Find where the given text appears and provide that cell's center as (X, Y) coordinate. 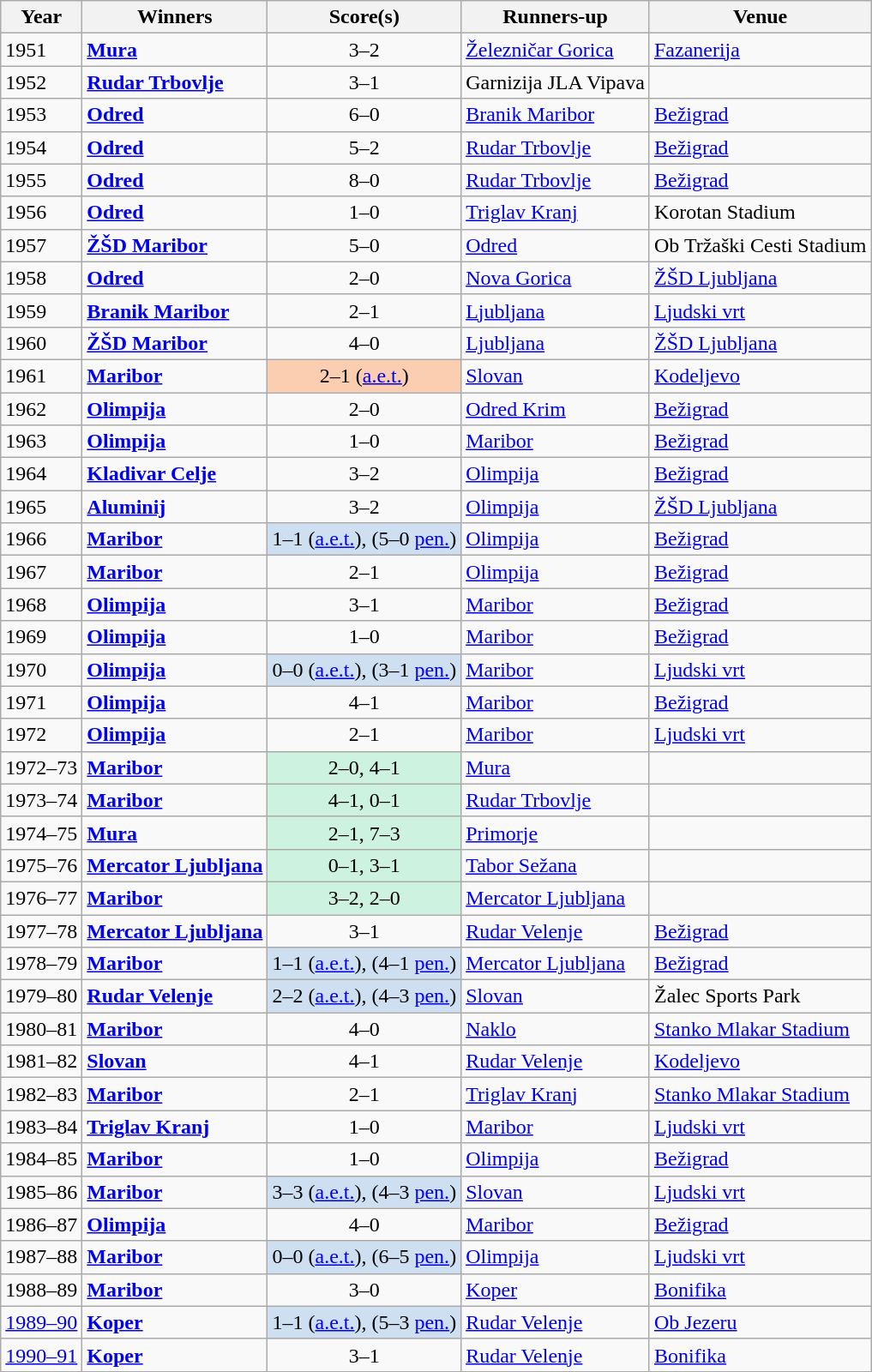
1961 (41, 376)
1–1 (a.e.t.), (5–0 pen.) (364, 539)
1959 (41, 310)
1954 (41, 147)
0–0 (a.e.t.), (6–5 pen.) (364, 1257)
1952 (41, 82)
1–1 (a.e.t.), (4–1 pen.) (364, 964)
2–2 (a.e.t.), (4–3 pen.) (364, 996)
1960 (41, 343)
Year (41, 17)
3–2, 2–0 (364, 898)
1973–74 (41, 800)
1964 (41, 474)
1–1 (a.e.t.), (5–3 pen.) (364, 1322)
Fazanerija (760, 50)
1974–75 (41, 833)
1987–88 (41, 1257)
1967 (41, 572)
1957 (41, 245)
Nova Gorica (556, 278)
1983–84 (41, 1127)
3–3 (a.e.t.), (4–3 pen.) (364, 1192)
Primorje (556, 833)
Železničar Gorica (556, 50)
1985–86 (41, 1192)
1962 (41, 409)
1978–79 (41, 964)
1979–80 (41, 996)
1990–91 (41, 1355)
4–1, 0–1 (364, 800)
1969 (41, 637)
Naklo (556, 1029)
Runners-up (556, 17)
1975–76 (41, 865)
Žalec Sports Park (760, 996)
Garnizija JLA Vipava (556, 82)
0–0 (a.e.t.), (3–1 pen.) (364, 670)
1966 (41, 539)
1970 (41, 670)
Aluminij (175, 507)
1986–87 (41, 1225)
5–2 (364, 147)
1956 (41, 213)
3–0 (364, 1290)
Venue (760, 17)
Ob Tržaški Cesti Stadium (760, 245)
1955 (41, 180)
Score(s) (364, 17)
6–0 (364, 115)
1984–85 (41, 1159)
8–0 (364, 180)
Tabor Sežana (556, 865)
1971 (41, 702)
1977–78 (41, 930)
1981–82 (41, 1062)
1976–77 (41, 898)
0–1, 3–1 (364, 865)
Ob Jezeru (760, 1322)
5–0 (364, 245)
1951 (41, 50)
Winners (175, 17)
2–1, 7–3 (364, 833)
1989–90 (41, 1322)
1982–83 (41, 1094)
1972 (41, 735)
2–0, 4–1 (364, 767)
1988–89 (41, 1290)
1968 (41, 605)
Korotan Stadium (760, 213)
1963 (41, 442)
1958 (41, 278)
1980–81 (41, 1029)
2–1 (a.e.t.) (364, 376)
Odred Krim (556, 409)
1965 (41, 507)
Kladivar Celje (175, 474)
1972–73 (41, 767)
1953 (41, 115)
